Capture the cell that displays the provided text and extract its (X, Y) central coordinate. 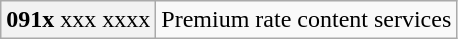
091x xxx xxxx (78, 20)
Premium rate content services (306, 20)
